For the text-containing cell, return its midpoint in (x, y) coordinate format. 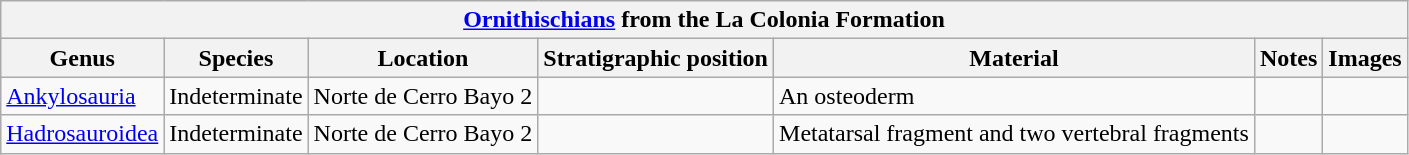
Location (423, 58)
Hadrosauroidea (82, 134)
Ankylosauria (82, 96)
Ornithischians from the La Colonia Formation (704, 20)
An osteoderm (1014, 96)
Images (1365, 58)
Material (1014, 58)
Genus (82, 58)
Species (236, 58)
Metatarsal fragment and two vertebral fragments (1014, 134)
Notes (1288, 58)
Stratigraphic position (656, 58)
